Output the [X, Y] coordinate of the center of the cell containing the given text.  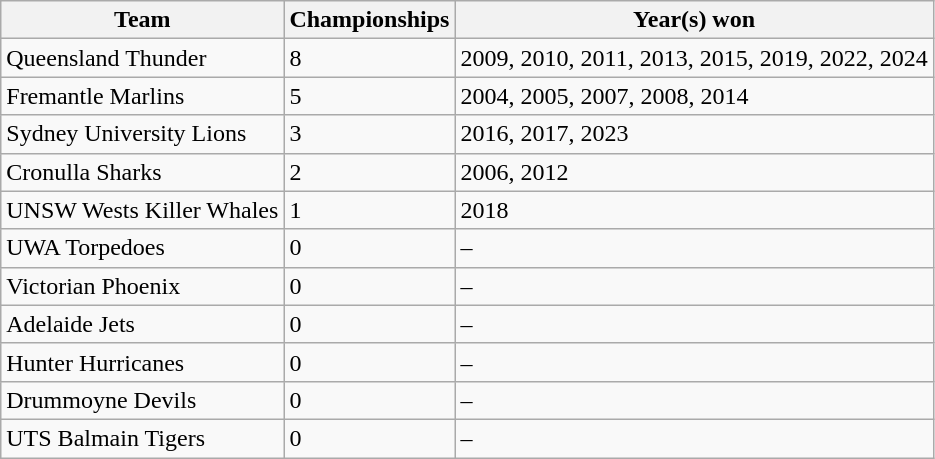
UTS Balmain Tigers [142, 438]
Sydney University Lions [142, 134]
Victorian Phoenix [142, 286]
2004, 2005, 2007, 2008, 2014 [694, 96]
2018 [694, 210]
Drummoyne Devils [142, 400]
2 [370, 172]
UWA Torpedoes [142, 248]
Cronulla Sharks [142, 172]
2016, 2017, 2023 [694, 134]
8 [370, 58]
Fremantle Marlins [142, 96]
Team [142, 20]
Adelaide Jets [142, 324]
UNSW Wests Killer Whales [142, 210]
Year(s) won [694, 20]
Hunter Hurricanes [142, 362]
2009, 2010, 2011, 2013, 2015, 2019, 2022, 2024 [694, 58]
Queensland Thunder [142, 58]
5 [370, 96]
3 [370, 134]
Championships [370, 20]
2006, 2012 [694, 172]
1 [370, 210]
